Search for the cell housing the specified text and yield its [x, y] center coordinate. 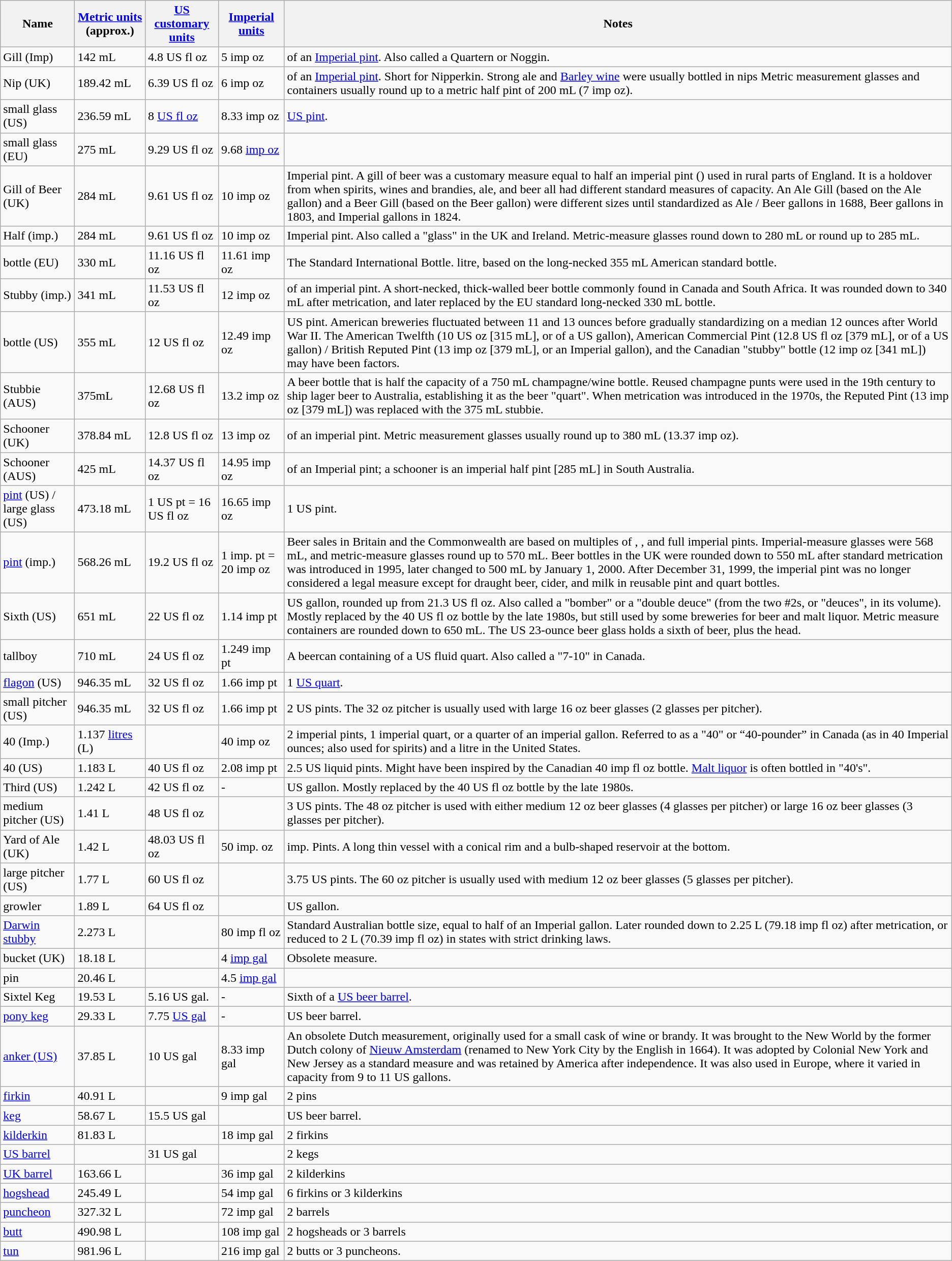
2 butts or 3 puncheons. [618, 1251]
40 US fl oz [182, 768]
medium pitcher (US) [38, 814]
Stubby (imp.) [38, 295]
425 mL [110, 469]
keg [38, 1116]
of an Imperial pint; a schooner is an imperial half pint [285 mL] in South Australia. [618, 469]
31 US gal [182, 1154]
of an Imperial pint. Also called a Quartern or Noggin. [618, 57]
341 mL [110, 295]
Notes [618, 24]
US pint. [618, 116]
1.137 litres (L) [110, 741]
14.37 US fl oz [182, 469]
firkin [38, 1096]
small glass (EU) [38, 149]
36 imp gal [251, 1174]
Obsolete measure. [618, 958]
12.8 US fl oz [182, 435]
small pitcher (US) [38, 709]
9.68 imp oz [251, 149]
2 hogsheads or 3 barrels [618, 1232]
pint (US) / large glass (US) [38, 509]
2 kegs [618, 1154]
imp. Pints. A long thin vessel with a conical rim and a bulb-shaped reservoir at the bottom. [618, 846]
Third (US) [38, 787]
US gallon. [618, 906]
40 imp oz [251, 741]
pint (imp.) [38, 562]
US barrel [38, 1154]
5 imp oz [251, 57]
2 kilderkins [618, 1174]
40 (Imp.) [38, 741]
pin [38, 978]
58.67 L [110, 1116]
42 US fl oz [182, 787]
1.249 imp pt [251, 656]
981.96 L [110, 1251]
19.53 L [110, 997]
2 firkins [618, 1135]
6 firkins or 3 kilderkins [618, 1193]
7.75 US gal [182, 1016]
Yard of Ale (UK) [38, 846]
Darwin stubby [38, 932]
UK barrel [38, 1174]
2 US pints. The 32 oz pitcher is usually used with large 16 oz beer glasses (2 glasses per pitcher). [618, 709]
473.18 mL [110, 509]
kilderkin [38, 1135]
142 mL [110, 57]
163.66 L [110, 1174]
1.89 L [110, 906]
18 imp gal [251, 1135]
bottle (EU) [38, 262]
tun [38, 1251]
1 US pint. [618, 509]
pony keg [38, 1016]
4 imp gal [251, 958]
2 pins [618, 1096]
US gallon. Mostly replaced by the 40 US fl oz bottle by the late 1980s. [618, 787]
378.84 mL [110, 435]
60 US fl oz [182, 880]
Stubbie (AUS) [38, 396]
20.46 L [110, 978]
81.83 L [110, 1135]
1 US quart. [618, 682]
50 imp. oz [251, 846]
8 US fl oz [182, 116]
US customary units [182, 24]
Schooner (UK) [38, 435]
8.33 imp oz [251, 116]
9.29 US fl oz [182, 149]
18.18 L [110, 958]
490.98 L [110, 1232]
11.53 US fl oz [182, 295]
16.65 imp oz [251, 509]
5.16 US gal. [182, 997]
24 US fl oz [182, 656]
245.49 L [110, 1193]
189.42 mL [110, 83]
236.59 mL [110, 116]
327.32 L [110, 1212]
14.95 imp oz [251, 469]
12.68 US fl oz [182, 396]
216 imp gal [251, 1251]
1.77 L [110, 880]
Imperial pint. Also called a "glass" in the UK and Ireland. Metric-measure glasses round down to 280 mL or round up to 285 mL. [618, 236]
small glass (US) [38, 116]
Gill (Imp) [38, 57]
13.2 imp oz [251, 396]
54 imp gal [251, 1193]
Half (imp.) [38, 236]
large pitcher (US) [38, 880]
1.14 imp pt [251, 616]
2 barrels [618, 1212]
710 mL [110, 656]
64 US fl oz [182, 906]
growler [38, 906]
Imperial units [251, 24]
12.49 imp oz [251, 342]
Name [38, 24]
275 mL [110, 149]
1.42 L [110, 846]
The Standard International Bottle. litre, based on the long-necked 355 mL American standard bottle. [618, 262]
4.5 imp gal [251, 978]
48.03 US fl oz [182, 846]
40 (US) [38, 768]
bucket (UK) [38, 958]
2.5 US liquid pints. Might have been inspired by the Canadian 40 imp fl oz bottle. Malt liquor is often bottled in "40's". [618, 768]
37.85 L [110, 1057]
Schooner (AUS) [38, 469]
568.26 mL [110, 562]
6.39 US fl oz [182, 83]
6 imp oz [251, 83]
13 imp oz [251, 435]
tallboy [38, 656]
Nip (UK) [38, 83]
2.273 L [110, 932]
puncheon [38, 1212]
29.33 L [110, 1016]
hogshead [38, 1193]
651 mL [110, 616]
Sixth of a US beer barrel. [618, 997]
of an imperial pint. Metric measurement glasses usually round up to 380 mL (13.37 imp oz). [618, 435]
Sixtel Keg [38, 997]
15.5 US gal [182, 1116]
butt [38, 1232]
22 US fl oz [182, 616]
2.08 imp pt [251, 768]
80 imp fl oz [251, 932]
12 imp oz [251, 295]
A beercan containing of a US fluid quart. Also called a "7-10" in Canada. [618, 656]
Metric units (approx.) [110, 24]
10 US gal [182, 1057]
Gill of Beer (UK) [38, 196]
Sixth (US) [38, 616]
9 imp gal [251, 1096]
330 mL [110, 262]
108 imp gal [251, 1232]
anker (US) [38, 1057]
72 imp gal [251, 1212]
1 imp. pt = 20 imp oz [251, 562]
flagon (US) [38, 682]
4.8 US fl oz [182, 57]
8.33 imp gal [251, 1057]
11.16 US fl oz [182, 262]
1.41 L [110, 814]
bottle (US) [38, 342]
1.183 L [110, 768]
375mL [110, 396]
12 US fl oz [182, 342]
355 mL [110, 342]
48 US fl oz [182, 814]
11.61 imp oz [251, 262]
1.242 L [110, 787]
40.91 L [110, 1096]
1 US pt = 16 US fl oz [182, 509]
19.2 US fl oz [182, 562]
3.75 US pints. The 60 oz pitcher is usually used with medium 12 oz beer glasses (5 glasses per pitcher). [618, 880]
